Extract the [X, Y] coordinate from the center of the cell holding the provided text.  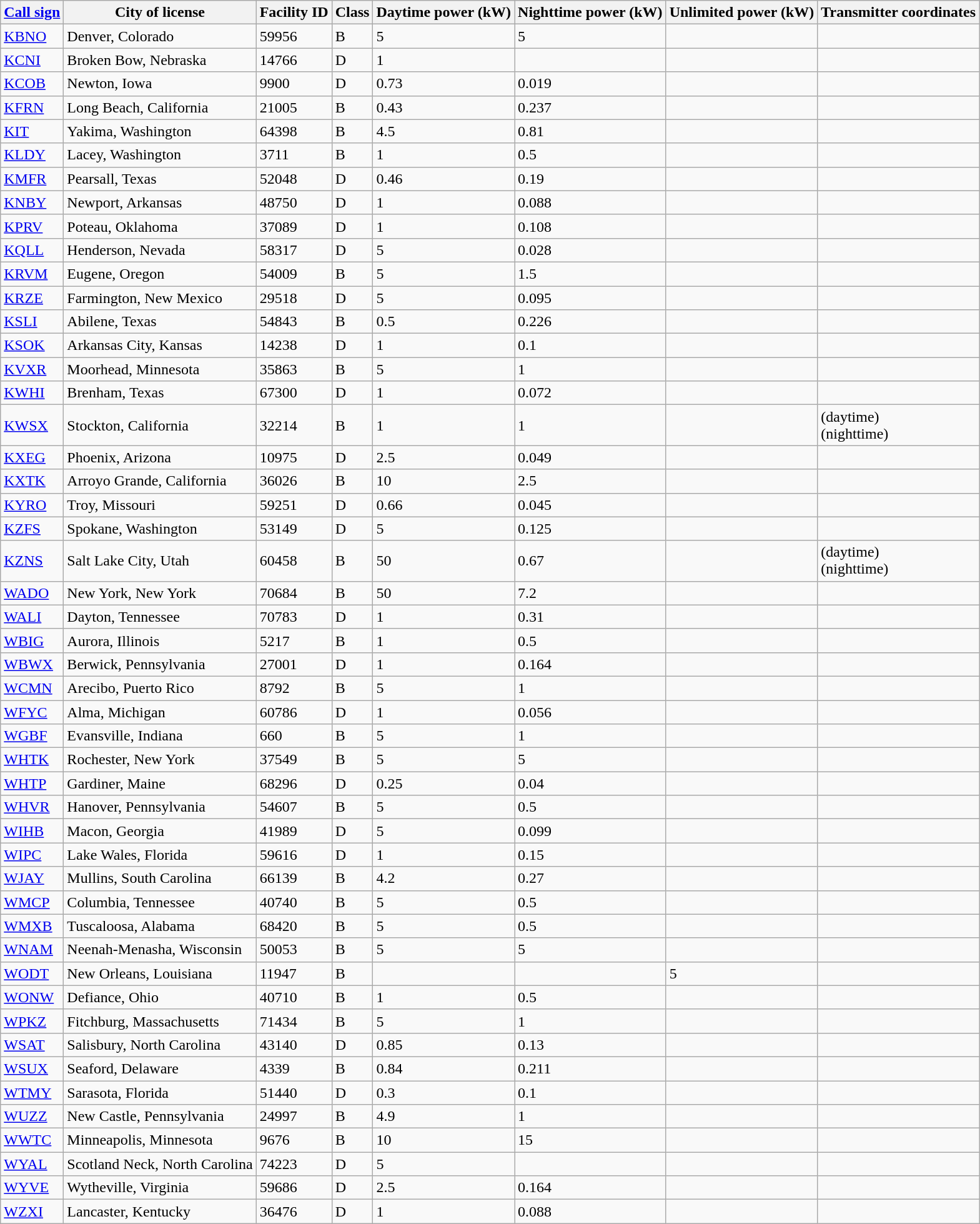
KBNO [32, 36]
Columbia, Tennessee [160, 902]
27001 [294, 664]
WHTK [32, 760]
KCNI [32, 60]
14238 [294, 346]
70783 [294, 617]
WUZZ [32, 1117]
Neenah-Menasha, Wisconsin [160, 950]
WHVR [32, 807]
59686 [294, 1188]
66139 [294, 878]
Salisbury, North Carolina [160, 1045]
0.3 [443, 1093]
4.9 [443, 1117]
Wytheville, Virginia [160, 1188]
37549 [294, 760]
KRVM [32, 274]
KSOK [32, 346]
WYVE [32, 1188]
KWSX [32, 425]
WJAY [32, 878]
WBIG [32, 640]
KMFR [32, 179]
15 [591, 1140]
Class [352, 12]
KXTK [32, 481]
5217 [294, 640]
59616 [294, 855]
660 [294, 736]
0.108 [591, 226]
9676 [294, 1140]
0.73 [443, 84]
KZFS [32, 529]
0.43 [443, 107]
Seaford, Delaware [160, 1068]
Scotland Neck, North Carolina [160, 1164]
0.049 [591, 457]
59956 [294, 36]
35863 [294, 369]
Abilene, Texas [160, 322]
0.85 [443, 1045]
WADO [32, 593]
KRZE [32, 298]
KSLI [32, 322]
Minneapolis, Minnesota [160, 1140]
9900 [294, 84]
Arecibo, Puerto Rico [160, 688]
0.072 [591, 393]
Unlimited power (kW) [742, 12]
Stockton, California [160, 425]
Arroyo Grande, California [160, 481]
Dayton, Tennessee [160, 617]
City of license [160, 12]
0.67 [591, 561]
0.095 [591, 298]
Farmington, New Mexico [160, 298]
WGBF [32, 736]
Defiance, Ohio [160, 997]
WPKZ [32, 1021]
3711 [294, 155]
21005 [294, 107]
Yakima, Washington [160, 131]
Gardiner, Maine [160, 784]
52048 [294, 179]
WALI [32, 617]
Brenham, Texas [160, 393]
48750 [294, 202]
0.46 [443, 179]
0.27 [591, 878]
KYRO [32, 505]
WSUX [32, 1068]
Tuscaloosa, Alabama [160, 926]
50053 [294, 950]
4339 [294, 1068]
Eugene, Oregon [160, 274]
New Orleans, Louisiana [160, 973]
0.056 [591, 712]
Sarasota, Florida [160, 1093]
WONW [32, 997]
10975 [294, 457]
37089 [294, 226]
Newport, Arkansas [160, 202]
Fitchburg, Massachusetts [160, 1021]
Henderson, Nevada [160, 250]
Alma, Michigan [160, 712]
29518 [294, 298]
KWHI [32, 393]
0.125 [591, 529]
WYAL [32, 1164]
Transmitter coordinates [898, 12]
WODT [32, 973]
8792 [294, 688]
74223 [294, 1164]
Evansville, Indiana [160, 736]
Macon, Georgia [160, 831]
Call sign [32, 12]
Lacey, Washington [160, 155]
41989 [294, 831]
WZXI [32, 1212]
Mullins, South Carolina [160, 878]
67300 [294, 393]
Troy, Missouri [160, 505]
0.25 [443, 784]
WBWX [32, 664]
0.099 [591, 831]
0.13 [591, 1045]
71434 [294, 1021]
0.045 [591, 505]
7.2 [591, 593]
Salt Lake City, Utah [160, 561]
51440 [294, 1093]
WFYC [32, 712]
54009 [294, 274]
KLDY [32, 155]
0.19 [591, 179]
WIHB [32, 831]
40740 [294, 902]
14766 [294, 60]
32214 [294, 425]
KIT [32, 131]
Moorhead, Minnesota [160, 369]
WCMN [32, 688]
Facility ID [294, 12]
Nighttime power (kW) [591, 12]
KXEG [32, 457]
Phoenix, Arizona [160, 457]
Long Beach, California [160, 107]
60458 [294, 561]
Pearsall, Texas [160, 179]
53149 [294, 529]
0.31 [591, 617]
1.5 [591, 274]
WIPC [32, 855]
68296 [294, 784]
Berwick, Pennsylvania [160, 664]
KCOB [32, 84]
4.5 [443, 131]
Arkansas City, Kansas [160, 346]
WMCP [32, 902]
KQLL [32, 250]
0.66 [443, 505]
36476 [294, 1212]
0.04 [591, 784]
KZNS [32, 561]
Denver, Colorado [160, 36]
Spokane, Washington [160, 529]
68420 [294, 926]
KNBY [32, 202]
70684 [294, 593]
WMXB [32, 926]
KFRN [32, 107]
59251 [294, 505]
0.226 [591, 322]
0.028 [591, 250]
36026 [294, 481]
Lake Wales, Florida [160, 855]
New Castle, Pennsylvania [160, 1117]
Hanover, Pennsylvania [160, 807]
58317 [294, 250]
WNAM [32, 950]
43140 [294, 1045]
11947 [294, 973]
Daytime power (kW) [443, 12]
0.15 [591, 855]
54843 [294, 322]
60786 [294, 712]
40710 [294, 997]
WHTP [32, 784]
Newton, Iowa [160, 84]
0.84 [443, 1068]
Broken Bow, Nebraska [160, 60]
0.019 [591, 84]
Aurora, Illinois [160, 640]
WSAT [32, 1045]
New York, New York [160, 593]
0.211 [591, 1068]
Rochester, New York [160, 760]
0.81 [591, 131]
WWTC [32, 1140]
WTMY [32, 1093]
KVXR [32, 369]
0.237 [591, 107]
54607 [294, 807]
4.2 [443, 878]
24997 [294, 1117]
Poteau, Oklahoma [160, 226]
KPRV [32, 226]
Lancaster, Kentucky [160, 1212]
64398 [294, 131]
